Locate the cell with the specified text and output its (X, Y) center coordinate. 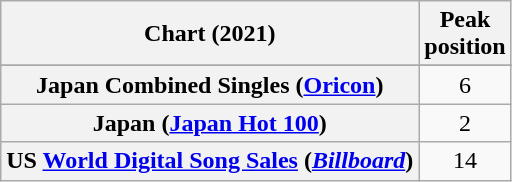
6 (465, 85)
Chart (2021) (210, 34)
Peakposition (465, 34)
Japan Combined Singles (Oricon) (210, 85)
Japan (Japan Hot 100) (210, 123)
14 (465, 161)
2 (465, 123)
US World Digital Song Sales (Billboard) (210, 161)
